Scan for the cell matching the given text and deliver its (X, Y) coordinate at center. 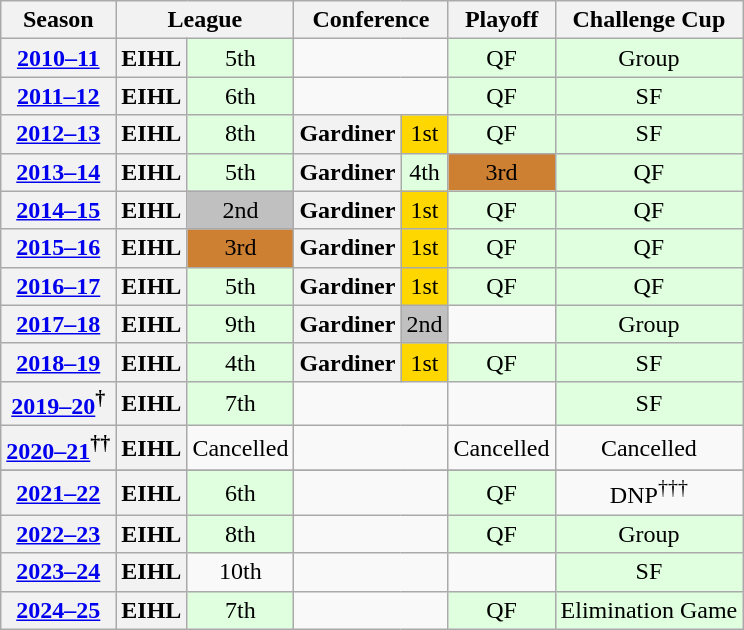
2016–17 (58, 286)
2023–24 (58, 572)
2011–12 (58, 96)
2015–16 (58, 248)
10th (240, 572)
2022–23 (58, 534)
Season (58, 20)
Conference (371, 20)
Elimination Game (649, 610)
Challenge Cup (649, 20)
2019–20† (58, 404)
League (205, 20)
2010–11 (58, 58)
9th (240, 324)
2020–21†† (58, 448)
Playoff (502, 20)
2024–25 (58, 610)
2013–14 (58, 172)
DNP††† (649, 492)
2021–22 (58, 492)
2017–18 (58, 324)
2018–19 (58, 362)
2012–13 (58, 134)
2014–15 (58, 210)
